Return (x, y) of the center of cell containing provided text 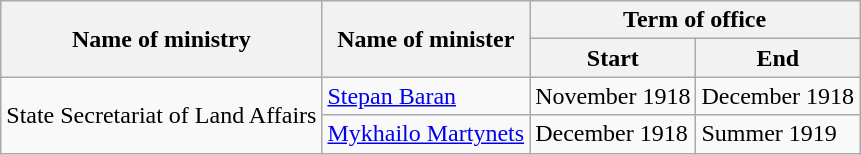
Summer 1919 (778, 134)
Name of ministry (162, 39)
Start (613, 58)
End (778, 58)
Mykhailo Martynets (426, 134)
Name of minister (426, 39)
November 1918 (613, 96)
Term of office (695, 20)
State Secretariat of Land Affairs (162, 115)
Stepan Baran (426, 96)
